Search for the cell housing the specified text and yield its [X, Y] center coordinate. 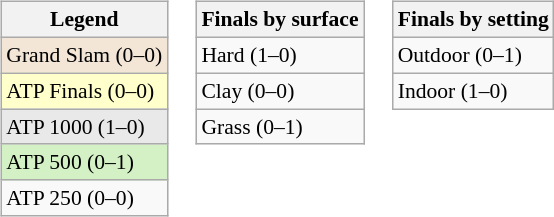
Legend [84, 20]
Finals by surface [280, 20]
Grand Slam (0–0) [84, 55]
ATP 1000 (1–0) [84, 127]
ATP 500 (0–1) [84, 162]
Hard (1–0) [280, 55]
Outdoor (0–1) [474, 55]
Indoor (1–0) [474, 91]
ATP 250 (0–0) [84, 198]
Clay (0–0) [280, 91]
Finals by setting [474, 20]
ATP Finals (0–0) [84, 91]
Grass (0–1) [280, 127]
